For the text-containing cell, return its midpoint in (X, Y) coordinate format. 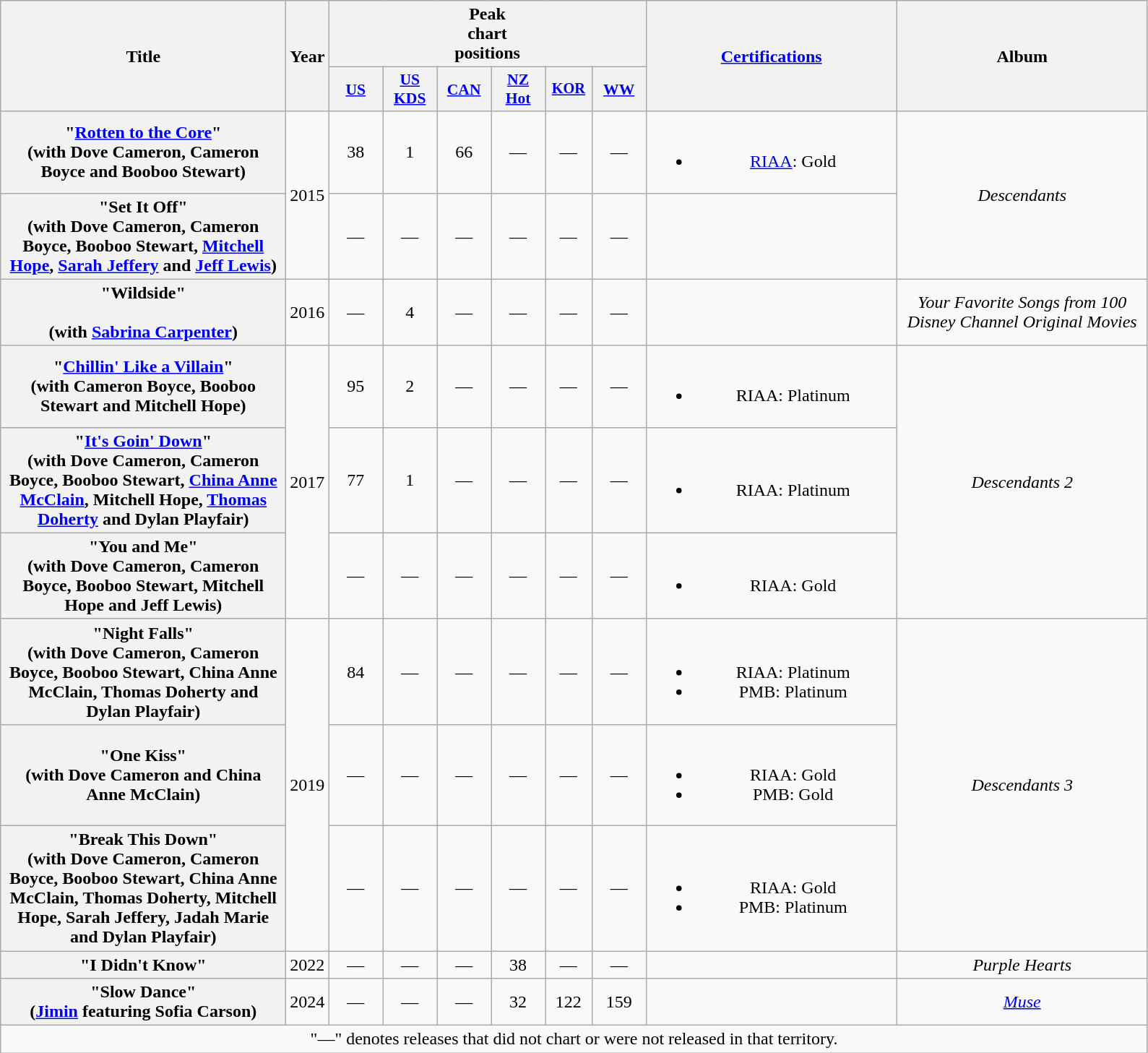
NZHot (519, 90)
2 (410, 386)
"One Kiss"(with Dove Cameron and China Anne McClain) (143, 775)
US (355, 90)
2022 (308, 965)
Purple Hearts (1022, 965)
Descendants 3 (1022, 785)
4 (410, 312)
Album (1022, 56)
RIAA: GoldPMB: Platinum (772, 887)
Muse (1022, 1002)
2016 (308, 312)
2019 (308, 785)
2017 (308, 482)
95 (355, 386)
2024 (308, 1002)
"Slow Dance"(Jimin featuring Sofia Carson) (143, 1002)
66 (464, 152)
CAN (464, 90)
RIAA: GoldPMB: Gold (772, 775)
Peakchartpositions (487, 34)
"Rotten to the Core"(with Dove Cameron, Cameron Boyce and Booboo Stewart) (143, 152)
159 (618, 1002)
"—" denotes releases that did not chart or were not released in that territory. (574, 1039)
"You and Me"(with Dove Cameron, Cameron Boyce, Booboo Stewart, Mitchell Hope and Jeff Lewis) (143, 575)
Descendants (1022, 195)
"Night Falls"(with Dove Cameron, Cameron Boyce, Booboo Stewart, China Anne McClain, Thomas Doherty and Dylan Playfair) (143, 671)
Your Favorite Songs from 100 Disney Channel Original Movies (1022, 312)
Title (143, 56)
77 (355, 480)
84 (355, 671)
Certifications (772, 56)
122 (568, 1002)
"It's Goin' Down"(with Dove Cameron, Cameron Boyce, Booboo Stewart, China Anne McClain, Mitchell Hope, Thomas Doherty and Dylan Playfair) (143, 480)
"I Didn't Know" (143, 965)
RIAA: PlatinumPMB: Platinum (772, 671)
32 (519, 1002)
"Wildside"(with Sabrina Carpenter) (143, 312)
"Chillin' Like a Villain"(with Cameron Boyce, Booboo Stewart and Mitchell Hope) (143, 386)
Year (308, 56)
"Set It Off"(with Dove Cameron, Cameron Boyce, Booboo Stewart, Mitchell Hope, Sarah Jeffery and Jeff Lewis) (143, 236)
2015 (308, 195)
KOR (568, 90)
USKDS (410, 90)
Descendants 2 (1022, 482)
WW (618, 90)
